Find where the given text appears and provide that cell's center as [x, y] coordinate. 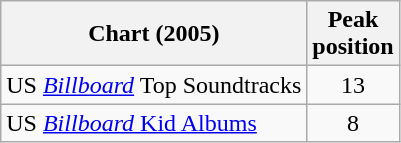
US Billboard Kid Albums [154, 123]
US Billboard Top Soundtracks [154, 85]
13 [353, 85]
8 [353, 123]
Chart (2005) [154, 34]
Peak position [353, 34]
